Search for the cell housing the specified text and yield its [x, y] center coordinate. 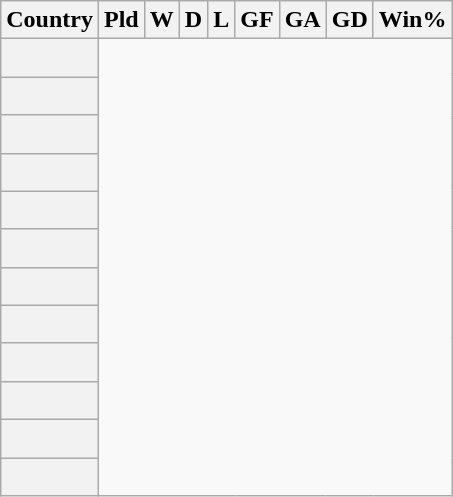
W [162, 20]
GF [257, 20]
D [193, 20]
Country [50, 20]
L [222, 20]
GA [302, 20]
Win% [412, 20]
GD [350, 20]
Pld [121, 20]
